For the text-containing cell, return its midpoint in (X, Y) coordinate format. 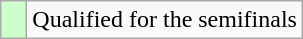
Qualified for the semifinals (165, 20)
